Identify which cell holds the provided text, then report its [X, Y] central coordinate. 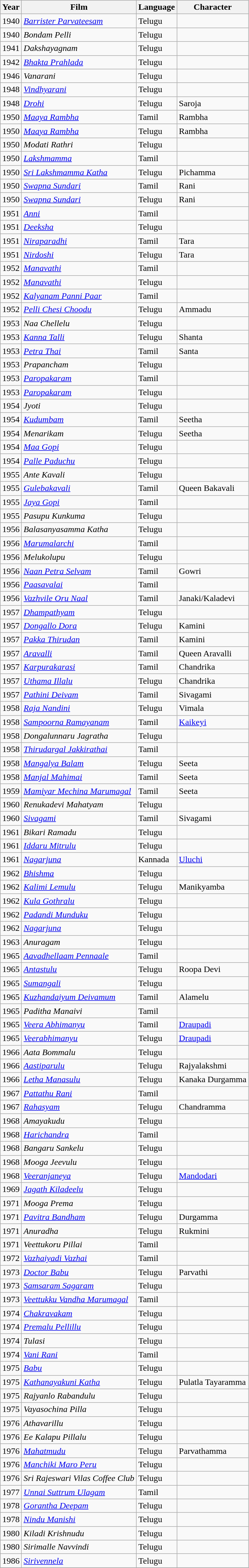
Marumalarchi [79, 543]
Ammadu [213, 310]
Amayakudu [79, 1121]
Nirdoshi [79, 255]
Anni [79, 213]
Rajyanlo Rabandulu [79, 1396]
Jagath Kiladeelu [79, 1189]
Vazhvile Oru Naal [79, 598]
Mahatmudu [79, 1451]
Dakshayagnam [79, 48]
Vanarani [79, 76]
Veerabhimanyu [79, 1038]
Pavitra Bandham [79, 1217]
Karpurakarasi [79, 667]
Barrister Parvateesam [79, 21]
Babu [79, 1368]
Nindu Manishi [79, 1520]
Kula Gothralu [79, 901]
Kalyanam Panni Paar [79, 296]
Year [11, 7]
Mangalya Balam [79, 763]
Pakka Thirudan [79, 640]
Veera Abhimanyu [79, 1024]
Kaikeyi [213, 722]
Paasavalai [79, 584]
Unnai Suttrum Ulagam [79, 1492]
Vazhaiyadi Vazhai [79, 1258]
Aata Bommalu [79, 1052]
Palle Paduchu [79, 461]
Mamiyar Mechina Marumagal [79, 791]
Saroja [213, 103]
Petra Thai [79, 351]
Aravalli [79, 653]
Letha Manasulu [79, 1080]
Rahasyam [79, 1107]
Parvathamma [213, 1451]
Aavadhellaam Pennaale [79, 956]
Manikyamba [213, 887]
Bondam Pelli [79, 35]
Melukolupu [79, 557]
1963 [11, 942]
Deeksha [79, 227]
Chakravakam [79, 1313]
Jyoti [79, 406]
Durgamma [213, 1217]
Santa [213, 351]
Menarikam [79, 433]
Kanaka Durgamma [213, 1080]
Renukadevi Mahatyam [79, 804]
Pulatla Tayaramma [213, 1382]
1959 [11, 791]
Raja Nandini [79, 708]
Pattathu Rani [79, 1093]
Antastulu [79, 969]
Vani Rani [79, 1355]
Thirudargal Jakkirathai [79, 750]
Dongallo Dora [79, 626]
1946 [11, 76]
Queen Bakavali [213, 488]
Ante Kavali [79, 475]
Gulebakavali [79, 488]
Bangaru Sankelu [79, 1148]
Padandi Munduku [79, 915]
1969 [11, 1189]
Parvathi [213, 1272]
Athavarillu [79, 1423]
Paditha Manaivi [79, 1011]
1941 [11, 48]
Jaya Gopi [79, 502]
Kathanayakuni Katha [79, 1382]
Vayasochina Pilla [79, 1409]
Shanta [213, 337]
Roopa Devi [213, 969]
Gowri [213, 571]
Naa Chellelu [79, 323]
Balasanyasamma Katha [79, 530]
Gorantha Deepam [79, 1506]
1986 [11, 1561]
Prapancham [79, 364]
Dhampathyam [79, 612]
Lakshmamma [79, 158]
Pathini Deivam [79, 695]
Rukmini [213, 1231]
Bhishma [79, 873]
Sumangali [79, 983]
Kannada [156, 860]
Sri Lakshmamma Katha [79, 172]
Vimala [213, 708]
Vindhyarani [79, 90]
Alamelu [213, 997]
Mooga Prema [79, 1203]
Aastiparulu [79, 1066]
Manchiki Maro Peru [79, 1464]
Uluchi [213, 860]
Harichandra [79, 1135]
Pichamma [213, 172]
Language [156, 7]
Maa Gopi [79, 447]
Bikari Ramadu [79, 832]
Film [79, 7]
Uthama Illalu [79, 681]
Sampoorna Ramayanam [79, 722]
Modati Rathri [79, 144]
1972 [11, 1258]
Veettukku Vandha Marumagal [79, 1300]
Samsaram Sagaram [79, 1286]
Pelli Chesi Choodu [79, 310]
Kalimi Lemulu [79, 887]
Anuradha [79, 1231]
Dongalunnaru Jagratha [79, 736]
Kanna Talli [79, 337]
Tulasi [79, 1341]
Character [213, 7]
Niraparadhi [79, 241]
Drohi [79, 103]
Ee Kalapu Pillalu [79, 1437]
Pasupu Kunkuma [79, 516]
Veettukoru Pillai [79, 1244]
Sri Rajeswari Vilas Coffee Club [79, 1478]
Veeranjaneya [79, 1176]
Manjal Mahimai [79, 777]
Kudumbam [79, 420]
Mandodari [213, 1176]
Premalu Pellillu [79, 1327]
Sirivennela [79, 1561]
Chandramma [213, 1107]
Mooga Jeevulu [79, 1162]
Kiladi Krishnudu [79, 1533]
Rajyalakshmi [213, 1066]
Iddaru Mitrulu [79, 846]
Queen Aravalli [213, 653]
1977 [11, 1492]
Naan Petra Selvam [79, 571]
Anuragam [79, 942]
Kuzhandaiyum Deivamum [79, 997]
Sirimalle Navvindi [79, 1547]
Doctor Babu [79, 1272]
1942 [11, 62]
Bhakta Prahlada [79, 62]
Janaki/Kaladevi [213, 598]
